Output the [X, Y] coordinate of the center of the cell containing the given text.  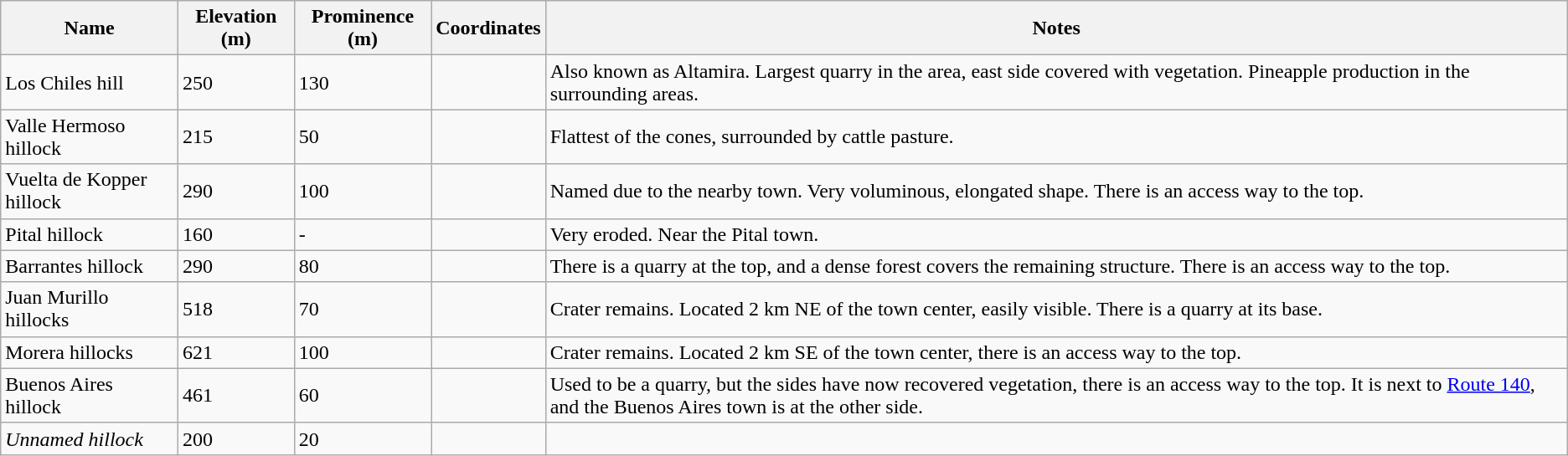
Flattest of the cones, surrounded by cattle pasture. [1056, 137]
200 [236, 438]
Name [90, 28]
518 [236, 310]
Los Chiles hill [90, 82]
Elevation (m) [236, 28]
130 [363, 82]
60 [363, 395]
80 [363, 266]
Also known as Altamira. Largest quarry in the area, east side covered with vegetation. Pineapple production in the surrounding areas. [1056, 82]
50 [363, 137]
Pital hillock [90, 234]
461 [236, 395]
Crater remains. Located 2 km SE of the town center, there is an access way to the top. [1056, 352]
Buenos Aires hillock [90, 395]
There is a quarry at the top, and a dense forest covers the remaining structure. There is an access way to the top. [1056, 266]
Notes [1056, 28]
215 [236, 137]
Morera hillocks [90, 352]
Unnamed hillock [90, 438]
Named due to the nearby town. Very voluminous, elongated shape. There is an access way to the top. [1056, 191]
160 [236, 234]
Crater remains. Located 2 km NE of the town center, easily visible. There is a quarry at its base. [1056, 310]
Valle Hermoso hillock [90, 137]
Juan Murillo hillocks [90, 310]
Barrantes hillock [90, 266]
621 [236, 352]
20 [363, 438]
Very eroded. Near the Pital town. [1056, 234]
Vuelta de Kopper hillock [90, 191]
70 [363, 310]
250 [236, 82]
Prominence (m) [363, 28]
- [363, 234]
Coordinates [488, 28]
